Detect which cell encompasses the target text, then output its [X, Y] center coordinate. 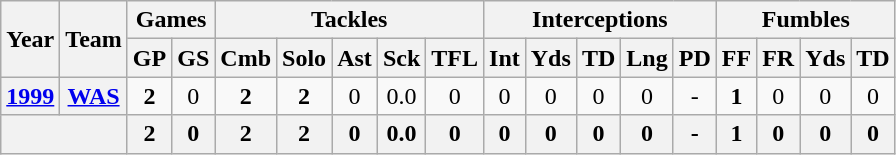
Int [505, 58]
Sck [401, 58]
TFL [455, 58]
Lng [647, 58]
Year [30, 39]
1999 [30, 96]
Games [170, 20]
WAS [94, 96]
PD [694, 58]
Team [94, 39]
FF [736, 58]
Interceptions [600, 20]
GP [149, 58]
Cmb [246, 58]
Solo [304, 58]
Ast [355, 58]
GS [194, 58]
FR [778, 58]
Tackles [350, 20]
Fumbles [806, 20]
